Search for the cell housing the specified text and yield its [X, Y] center coordinate. 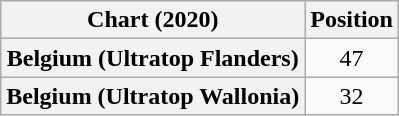
32 [352, 96]
Chart (2020) [153, 20]
Belgium (Ultratop Flanders) [153, 58]
Belgium (Ultratop Wallonia) [153, 96]
47 [352, 58]
Position [352, 20]
